For the text-containing cell, return its midpoint in [x, y] coordinate format. 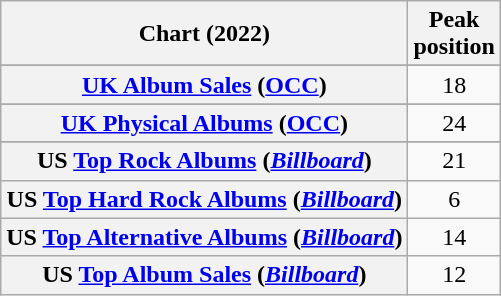
US Top Rock Albums (Billboard) [204, 161]
24 [454, 123]
14 [454, 237]
Peakposition [454, 34]
21 [454, 161]
US Top Hard Rock Albums (Billboard) [204, 199]
6 [454, 199]
UK Physical Albums (OCC) [204, 123]
18 [454, 85]
Chart (2022) [204, 34]
UK Album Sales (OCC) [204, 85]
US Top Alternative Albums (Billboard) [204, 237]
12 [454, 275]
US Top Album Sales (Billboard) [204, 275]
